Scan for the cell matching the given text and deliver its [X, Y] coordinate at center. 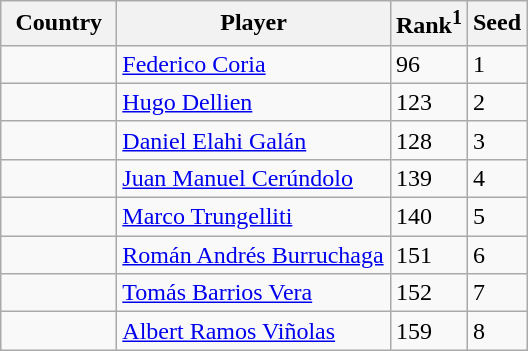
6 [496, 255]
3 [496, 140]
7 [496, 293]
140 [428, 217]
1 [496, 64]
Player [254, 24]
Juan Manuel Cerúndolo [254, 178]
Rank1 [428, 24]
Tomás Barrios Vera [254, 293]
159 [428, 331]
139 [428, 178]
151 [428, 255]
8 [496, 331]
96 [428, 64]
Albert Ramos Viñolas [254, 331]
Román Andrés Burruchaga [254, 255]
Daniel Elahi Galán [254, 140]
Federico Coria [254, 64]
Marco Trungelliti [254, 217]
123 [428, 102]
5 [496, 217]
128 [428, 140]
Seed [496, 24]
Country [59, 24]
4 [496, 178]
2 [496, 102]
Hugo Dellien [254, 102]
152 [428, 293]
